Pinpoint the cell where the given text exists, returning its (X, Y) midpoint coordinate. 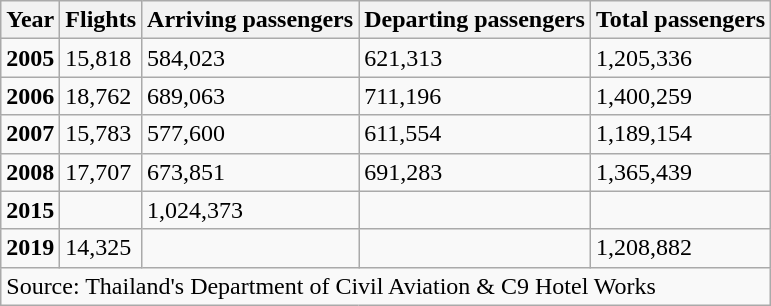
18,762 (101, 96)
Flights (101, 20)
1,024,373 (250, 210)
621,313 (475, 58)
1,208,882 (680, 248)
15,818 (101, 58)
Departing passengers (475, 20)
689,063 (250, 96)
2008 (30, 172)
17,707 (101, 172)
Total passengers (680, 20)
15,783 (101, 134)
14,325 (101, 248)
2019 (30, 248)
577,600 (250, 134)
Arriving passengers (250, 20)
1,205,336 (680, 58)
1,189,154 (680, 134)
711,196 (475, 96)
691,283 (475, 172)
673,851 (250, 172)
611,554 (475, 134)
Year (30, 20)
2006 (30, 96)
584,023 (250, 58)
1,400,259 (680, 96)
Source: Thailand's Department of Civil Aviation & C9 Hotel Works (386, 286)
2005 (30, 58)
2015 (30, 210)
2007 (30, 134)
1,365,439 (680, 172)
